Find where the given text appears and provide that cell's center as (x, y) coordinate. 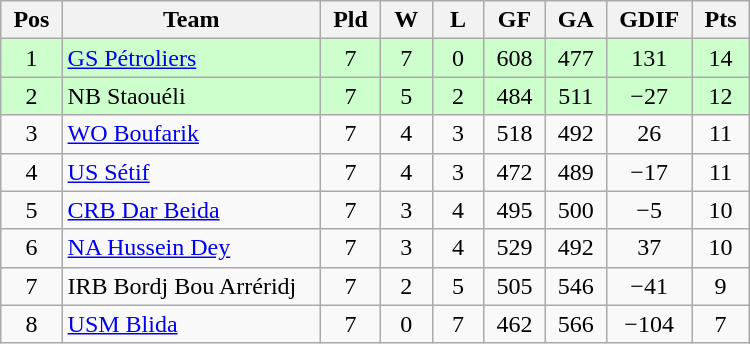
484 (514, 96)
500 (576, 210)
6 (32, 248)
Pts (720, 20)
14 (720, 58)
26 (648, 134)
CRB Dar Beida (191, 210)
472 (514, 172)
Pos (32, 20)
489 (576, 172)
1 (32, 58)
12 (720, 96)
131 (648, 58)
L (458, 20)
Pld (351, 20)
37 (648, 248)
608 (514, 58)
Team (191, 20)
9 (720, 286)
477 (576, 58)
NA Hussein Dey (191, 248)
GA (576, 20)
518 (514, 134)
566 (576, 324)
511 (576, 96)
W (407, 20)
505 (514, 286)
495 (514, 210)
529 (514, 248)
USM Blida (191, 324)
462 (514, 324)
US Sétif (191, 172)
WO Boufarik (191, 134)
NB Staouéli (191, 96)
GS Pétroliers (191, 58)
GDIF (648, 20)
−17 (648, 172)
−41 (648, 286)
GF (514, 20)
IRB Bordj Bou Arréridj (191, 286)
−104 (648, 324)
8 (32, 324)
−27 (648, 96)
−5 (648, 210)
546 (576, 286)
